Determine the (x, y) coordinate at the center of the cell enclosing the given text.  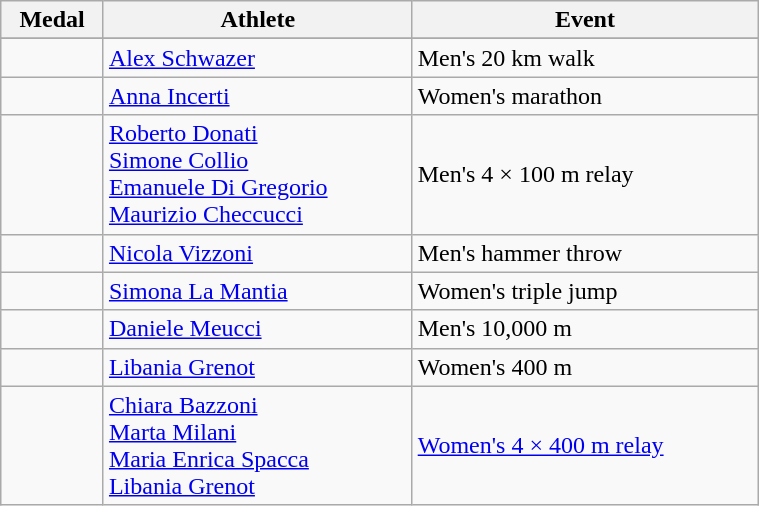
Women's triple jump (584, 291)
Anna Incerti (258, 96)
Chiara BazzoniMarta MilaniMaria Enrica SpaccaLibania Grenot (258, 446)
Alex Schwazer (258, 58)
Medal (52, 20)
Women's 400 m (584, 367)
Roberto DonatiSimone CollioEmanuele Di GregorioMaurizio Checcucci (258, 174)
Athlete (258, 20)
Nicola Vizzoni (258, 253)
Event (584, 20)
Daniele Meucci (258, 329)
Men's hammer throw (584, 253)
Men's 10,000 m (584, 329)
Women's marathon (584, 96)
Men's 4 × 100 m relay (584, 174)
Women's 4 × 400 m relay (584, 446)
Simona La Mantia (258, 291)
Libania Grenot (258, 367)
Men's 20 km walk (584, 58)
